Determine the [X, Y] coordinate at the center of the cell enclosing the given text.  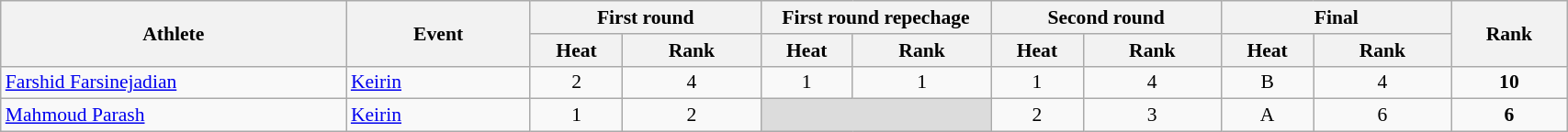
Event [439, 33]
First round repechage [876, 17]
Farshid Farsinejadian [174, 82]
Mahmoud Parash [174, 115]
10 [1508, 82]
Athlete [174, 33]
Final [1336, 17]
3 [1152, 115]
A [1267, 115]
Second round [1106, 17]
First round [645, 17]
B [1267, 82]
